Return [x, y] of the center of cell containing provided text 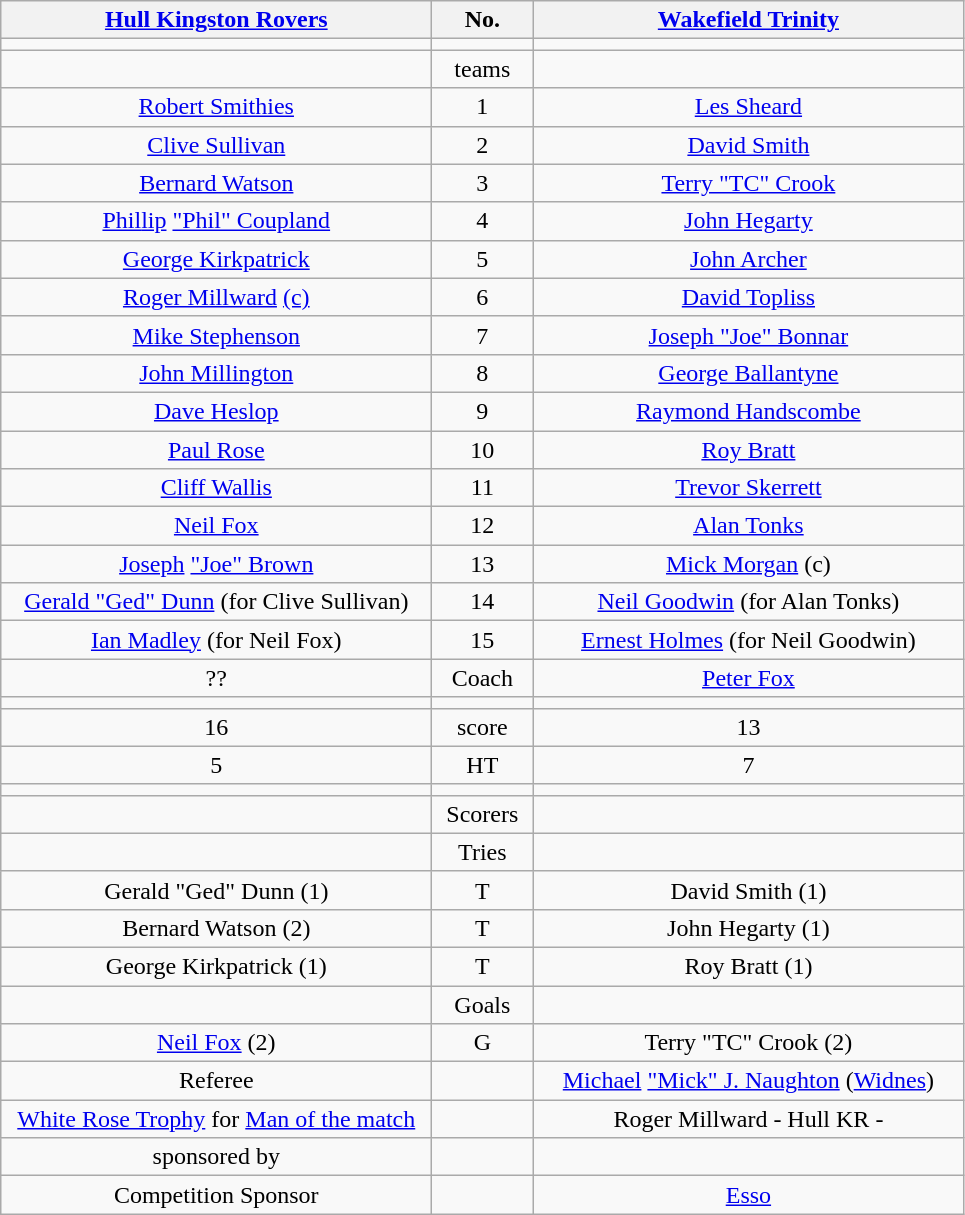
George Kirkpatrick (1) [216, 966]
15 [482, 640]
Alan Tonks [748, 526]
Coach [482, 678]
teams [482, 69]
Neil Fox (2) [216, 1043]
Roger Millward - Hull KR - [748, 1119]
1 [482, 107]
Terry "TC" Crook (2) [748, 1043]
Neil Goodwin (for Alan Tonks) [748, 602]
11 [482, 488]
John Hegarty [748, 221]
Wakefield Trinity [748, 20]
Joseph "Joe" Brown [216, 564]
Referee [216, 1081]
Esso [748, 1195]
Phillip "Phil" Coupland [216, 221]
Joseph "Joe" Bonnar [748, 335]
14 [482, 602]
Hull Kingston Rovers [216, 20]
Peter Fox [748, 678]
Roger Millward (c) [216, 297]
John Hegarty (1) [748, 928]
George Ballantyne [748, 373]
Paul Rose [216, 449]
George Kirkpatrick [216, 259]
3 [482, 183]
Mick Morgan (c) [748, 564]
Robert Smithies [216, 107]
?? [216, 678]
4 [482, 221]
Raymond Handscombe [748, 411]
Ian Madley (for Neil Fox) [216, 640]
Les Sheard [748, 107]
David Topliss [748, 297]
Neil Fox [216, 526]
Bernard Watson (2) [216, 928]
sponsored by [216, 1157]
Trevor Skerrett [748, 488]
8 [482, 373]
score [482, 727]
Dave Heslop [216, 411]
David Smith (1) [748, 890]
HT [482, 765]
2 [482, 145]
12 [482, 526]
9 [482, 411]
Ernest Holmes (for Neil Goodwin) [748, 640]
John Archer [748, 259]
David Smith [748, 145]
Terry "TC" Crook [748, 183]
Mike Stephenson [216, 335]
Roy Bratt [748, 449]
White Rose Trophy for Man of the match [216, 1119]
Gerald "Ged" Dunn (1) [216, 890]
6 [482, 297]
Scorers [482, 814]
Bernard Watson [216, 183]
No. [482, 20]
G [482, 1043]
Competition Sponsor [216, 1195]
Gerald "Ged" Dunn (for Clive Sullivan) [216, 602]
Clive Sullivan [216, 145]
16 [216, 727]
Goals [482, 1005]
Cliff Wallis [216, 488]
John Millington [216, 373]
Roy Bratt (1) [748, 966]
10 [482, 449]
Michael "Mick" J. Naughton (Widnes) [748, 1081]
Tries [482, 852]
